Output the (x, y) coordinate of the center of the cell containing the given text.  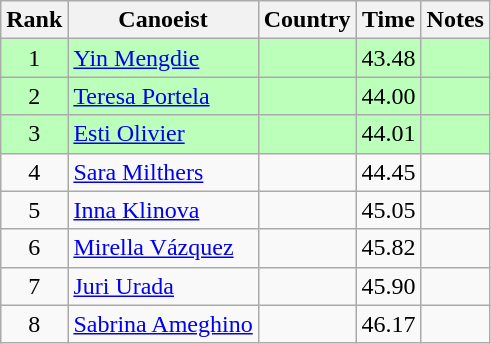
3 (34, 134)
Canoeist (163, 20)
5 (34, 210)
Juri Urada (163, 286)
45.05 (388, 210)
44.01 (388, 134)
1 (34, 58)
44.45 (388, 172)
43.48 (388, 58)
45.82 (388, 248)
45.90 (388, 286)
44.00 (388, 96)
Sara Milthers (163, 172)
Teresa Portela (163, 96)
2 (34, 96)
Rank (34, 20)
7 (34, 286)
6 (34, 248)
Notes (455, 20)
Country (307, 20)
46.17 (388, 324)
Sabrina Ameghino (163, 324)
Esti Olivier (163, 134)
4 (34, 172)
Mirella Vázquez (163, 248)
Yin Mengdie (163, 58)
Inna Klinova (163, 210)
8 (34, 324)
Time (388, 20)
